Scan for the cell matching the given text and deliver its (X, Y) coordinate at center. 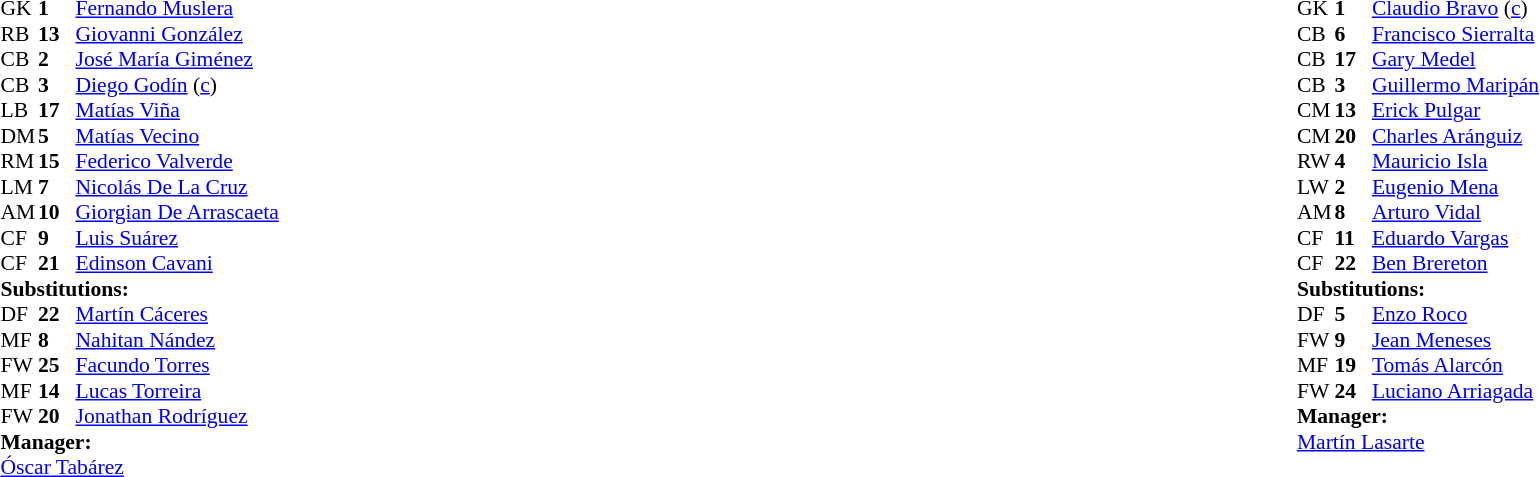
LM (19, 187)
Giovanni González (178, 34)
Eugenio Mena (1456, 187)
Luciano Arriagada (1456, 391)
Ben Brereton (1456, 263)
José María Giménez (178, 59)
Francisco Sierralta (1456, 34)
14 (57, 391)
Guillermo Maripán (1456, 85)
Giorgian De Arrascaeta (178, 213)
Jean Meneses (1456, 340)
11 (1353, 238)
Martín Lasarte (1418, 442)
25 (57, 365)
Facundo Torres (178, 365)
19 (1353, 365)
Gary Medel (1456, 59)
LW (1316, 187)
Erick Pulgar (1456, 111)
Nahitan Nández (178, 340)
Matías Viña (178, 111)
DM (19, 136)
Enzo Roco (1456, 315)
LB (19, 111)
Lucas Torreira (178, 391)
Martín Cáceres (178, 315)
RB (19, 34)
Jonathan Rodríguez (178, 417)
Matías Vecino (178, 136)
Federico Valverde (178, 161)
Tomás Alarcón (1456, 365)
24 (1353, 391)
Nicolás De La Cruz (178, 187)
RW (1316, 161)
Luis Suárez (178, 238)
Mauricio Isla (1456, 161)
Eduardo Vargas (1456, 238)
Arturo Vidal (1456, 213)
Charles Aránguiz (1456, 136)
6 (1353, 34)
21 (57, 263)
15 (57, 161)
10 (57, 213)
Diego Godín (c) (178, 85)
7 (57, 187)
Edinson Cavani (178, 263)
RM (19, 161)
4 (1353, 161)
